Return [x, y] of the center of cell containing provided text 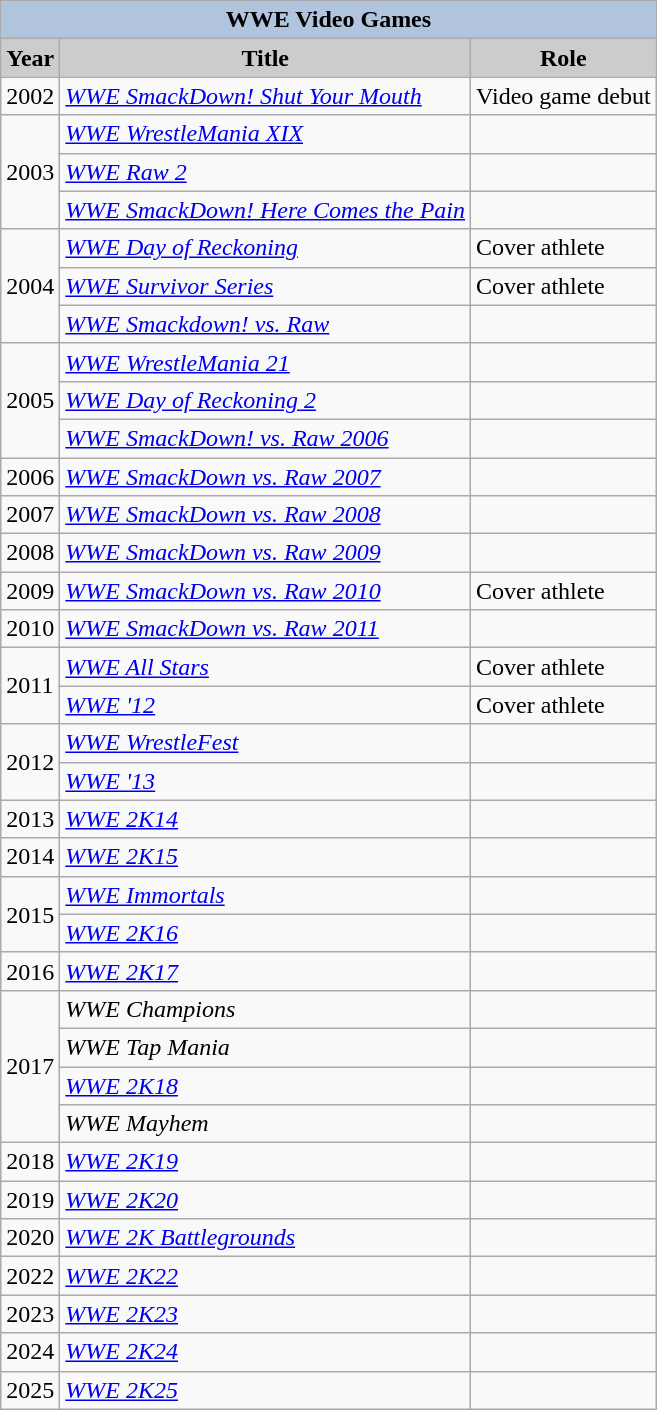
WWE Survivor Series [266, 286]
2010 [30, 629]
WWE SmackDown! vs. Raw 2006 [266, 438]
2006 [30, 477]
Year [30, 58]
2007 [30, 515]
WWE 2K19 [266, 1162]
WWE SmackDown! Here Comes the Pain [266, 210]
WWE 2K14 [266, 819]
WWE SmackDown vs. Raw 2009 [266, 553]
2013 [30, 819]
2002 [30, 96]
2015 [30, 914]
2020 [30, 1238]
WWE Tap Mania [266, 1047]
2018 [30, 1162]
2016 [30, 971]
2014 [30, 857]
WWE 2K25 [266, 1390]
WWE Video Games [328, 20]
WWE 2K18 [266, 1085]
WWE Champions [266, 1009]
2004 [30, 286]
WWE 2K16 [266, 933]
WWE Day of Reckoning 2 [266, 400]
WWE 2K24 [266, 1352]
2005 [30, 400]
WWE Raw 2 [266, 172]
2017 [30, 1066]
2022 [30, 1276]
WWE 2K23 [266, 1314]
2019 [30, 1200]
WWE Mayhem [266, 1124]
WWE Immortals [266, 895]
WWE SmackDown vs. Raw 2010 [266, 591]
WWE SmackDown vs. Raw 2007 [266, 477]
WWE WrestleMania 21 [266, 362]
Role [564, 58]
WWE SmackDown vs. Raw 2011 [266, 629]
2024 [30, 1352]
WWE SmackDown vs. Raw 2008 [266, 515]
WWE '13 [266, 781]
WWE 2K17 [266, 971]
2025 [30, 1390]
WWE 2K Battlegrounds [266, 1238]
2011 [30, 686]
WWE All Stars [266, 667]
WWE 2K22 [266, 1276]
2009 [30, 591]
2008 [30, 553]
WWE WrestleMania XIX [266, 134]
WWE Day of Reckoning [266, 248]
Title [266, 58]
2023 [30, 1314]
2003 [30, 172]
WWE WrestleFest [266, 743]
WWE SmackDown! Shut Your Mouth [266, 96]
WWE '12 [266, 705]
WWE 2K15 [266, 857]
WWE 2K20 [266, 1200]
2012 [30, 762]
Video game debut [564, 96]
WWE Smackdown! vs. Raw [266, 324]
